Scan for the cell matching the given text and deliver its [x, y] coordinate at center. 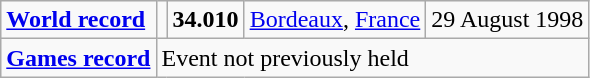
World record [78, 20]
29 August 1998 [508, 20]
Games record [78, 58]
34.010 [206, 20]
Bordeaux, France [335, 20]
Event not previously held [372, 58]
